Capture the cell that displays the provided text and extract its [x, y] central coordinate. 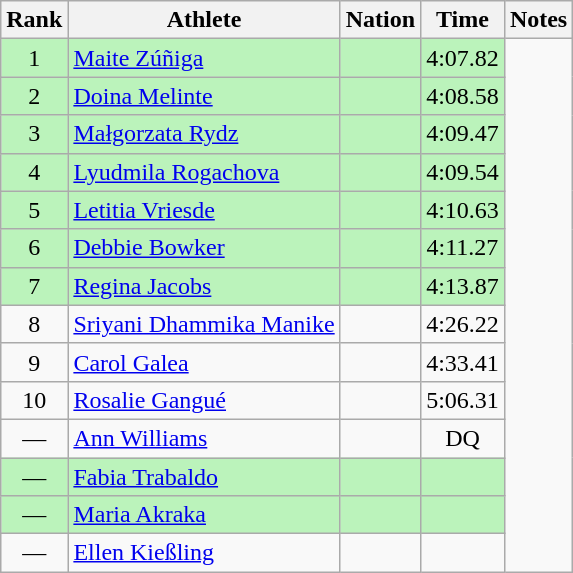
4:11.27 [463, 248]
4 [34, 172]
Sriyani Dhammika Manike [204, 324]
Lyudmila Rogachova [204, 172]
4:33.41 [463, 362]
Athlete [204, 20]
Ellen Kießling [204, 553]
Fabia Trabaldo [204, 477]
Letitia Vriesde [204, 210]
Maria Akraka [204, 515]
Time [463, 20]
10 [34, 400]
Debbie Bowker [204, 248]
Carol Galea [204, 362]
Nation [380, 20]
Regina Jacobs [204, 286]
8 [34, 324]
4:26.22 [463, 324]
Rank [34, 20]
Rosalie Gangué [204, 400]
Notes [538, 20]
Maite Zúñiga [204, 58]
9 [34, 362]
4:07.82 [463, 58]
5 [34, 210]
4:13.87 [463, 286]
DQ [463, 438]
3 [34, 134]
6 [34, 248]
Doina Melinte [204, 96]
4:08.58 [463, 96]
4:09.47 [463, 134]
Małgorzata Rydz [204, 134]
4:10.63 [463, 210]
Ann Williams [204, 438]
4:09.54 [463, 172]
1 [34, 58]
5:06.31 [463, 400]
7 [34, 286]
2 [34, 96]
